Identify which cell holds the provided text, then report its (x, y) central coordinate. 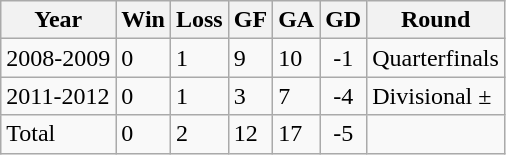
-1 (344, 58)
9 (250, 58)
Year (58, 20)
2 (199, 134)
-5 (344, 134)
Win (144, 20)
7 (296, 96)
Quarterfinals (436, 58)
17 (296, 134)
Total (58, 134)
10 (296, 58)
GA (296, 20)
3 (250, 96)
12 (250, 134)
GF (250, 20)
Loss (199, 20)
GD (344, 20)
Divisional ± (436, 96)
-4 (344, 96)
2011-2012 (58, 96)
Round (436, 20)
2008-2009 (58, 58)
